Search for the cell housing the specified text and yield its [X, Y] center coordinate. 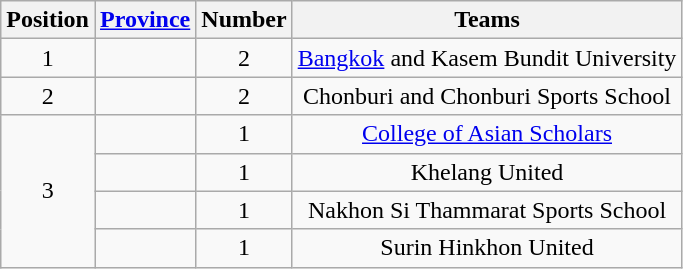
Khelang United [487, 172]
Bangkok and Kasem Bundit University [487, 58]
Number [244, 20]
College of Asian Scholars [487, 134]
Teams [487, 20]
Position [48, 20]
Province [144, 20]
Surin Hinkhon United [487, 248]
Nakhon Si Thammarat Sports School [487, 210]
Chonburi and Chonburi Sports School [487, 96]
3 [48, 191]
